For the text-containing cell, return its midpoint in [x, y] coordinate format. 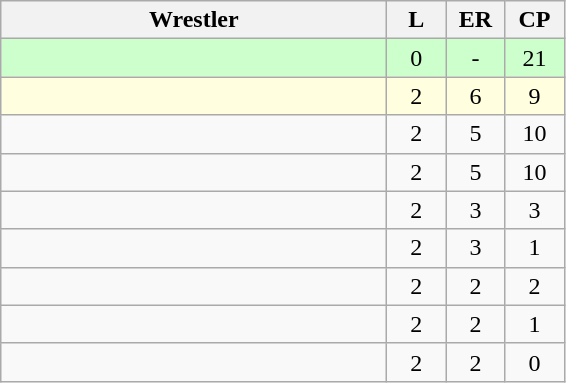
- [476, 58]
Wrestler [194, 20]
ER [476, 20]
21 [534, 58]
L [416, 20]
CP [534, 20]
6 [476, 96]
9 [534, 96]
